Determine the (x, y) coordinate at the center of the cell enclosing the given text.  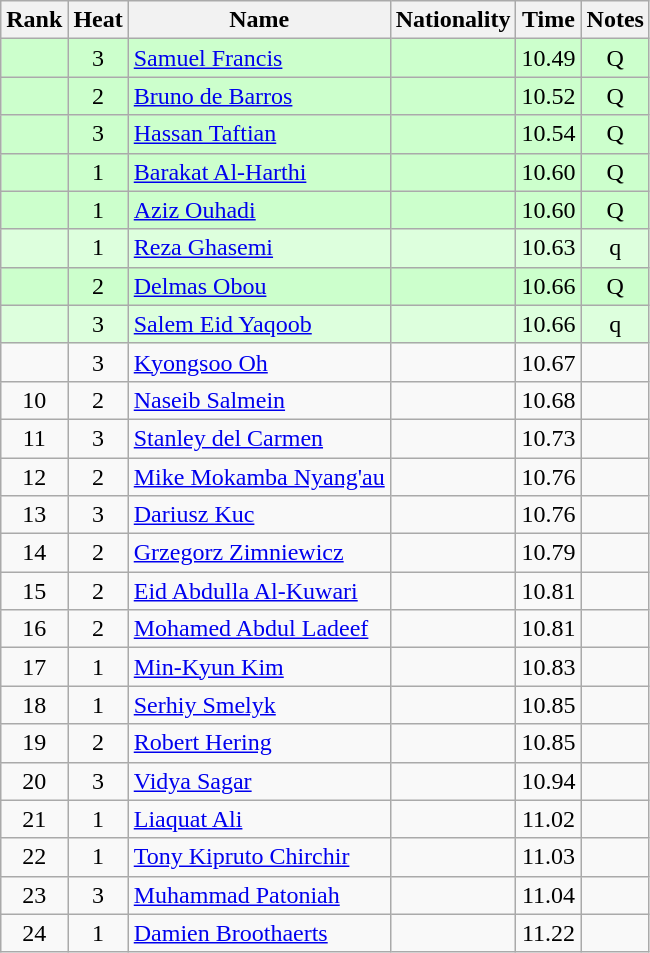
Name (259, 20)
20 (34, 781)
Heat (98, 20)
11.03 (548, 857)
Salem Eid Yaqoob (259, 324)
19 (34, 743)
Delmas Obou (259, 286)
18 (34, 705)
24 (34, 933)
10 (34, 400)
11 (34, 438)
Liaquat Ali (259, 819)
Notes (615, 20)
10.54 (548, 134)
10.63 (548, 248)
Mike Mokamba Nyang'au (259, 477)
Naseib Salmein (259, 400)
Kyongsoo Oh (259, 362)
11.22 (548, 933)
10.73 (548, 438)
11.04 (548, 895)
10.79 (548, 553)
Mohamed Abdul Ladeef (259, 629)
Min-Kyun Kim (259, 667)
22 (34, 857)
15 (34, 591)
10.83 (548, 667)
10.68 (548, 400)
13 (34, 515)
Aziz Ouhadi (259, 210)
Time (548, 20)
12 (34, 477)
14 (34, 553)
Dariusz Kuc (259, 515)
Grzegorz Zimniewicz (259, 553)
10.49 (548, 58)
21 (34, 819)
Hassan Taftian (259, 134)
Rank (34, 20)
Tony Kipruto Chirchir (259, 857)
10.52 (548, 96)
Damien Broothaerts (259, 933)
Vidya Sagar (259, 781)
Serhiy Smelyk (259, 705)
Reza Ghasemi (259, 248)
Samuel Francis (259, 58)
Bruno de Barros (259, 96)
Eid Abdulla Al-Kuwari (259, 591)
17 (34, 667)
Nationality (453, 20)
10.94 (548, 781)
Barakat Al-Harthi (259, 172)
Stanley del Carmen (259, 438)
10.67 (548, 362)
Muhammad Patoniah (259, 895)
23 (34, 895)
11.02 (548, 819)
16 (34, 629)
Robert Hering (259, 743)
